From the cell containing the given text, extract its center point as (x, y) coordinate. 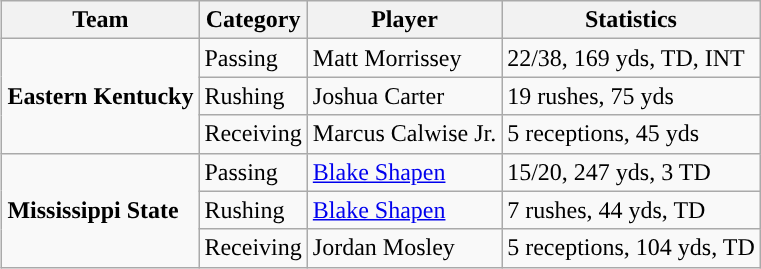
Team (100, 20)
22/38, 169 yds, TD, INT (632, 58)
Jordan Mosley (404, 248)
Marcus Calwise Jr. (404, 134)
15/20, 247 yds, 3 TD (632, 172)
5 receptions, 104 yds, TD (632, 248)
Mississippi State (100, 210)
Matt Morrissey (404, 58)
Category (253, 20)
Eastern Kentucky (100, 96)
19 rushes, 75 yds (632, 96)
7 rushes, 44 yds, TD (632, 210)
Joshua Carter (404, 96)
5 receptions, 45 yds (632, 134)
Player (404, 20)
Statistics (632, 20)
